Determine the (x, y) coordinate at the center of the cell enclosing the given text.  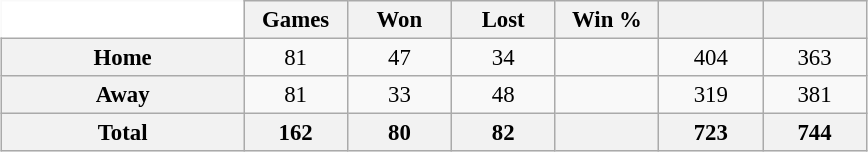
319 (711, 95)
Home (123, 57)
Win % (607, 20)
363 (815, 57)
82 (503, 133)
33 (399, 95)
723 (711, 133)
Won (399, 20)
34 (503, 57)
381 (815, 95)
Games (296, 20)
48 (503, 95)
Lost (503, 20)
Total (123, 133)
162 (296, 133)
Away (123, 95)
80 (399, 133)
47 (399, 57)
404 (711, 57)
744 (815, 133)
